From the cell containing the given text, extract its center point as [x, y] coordinate. 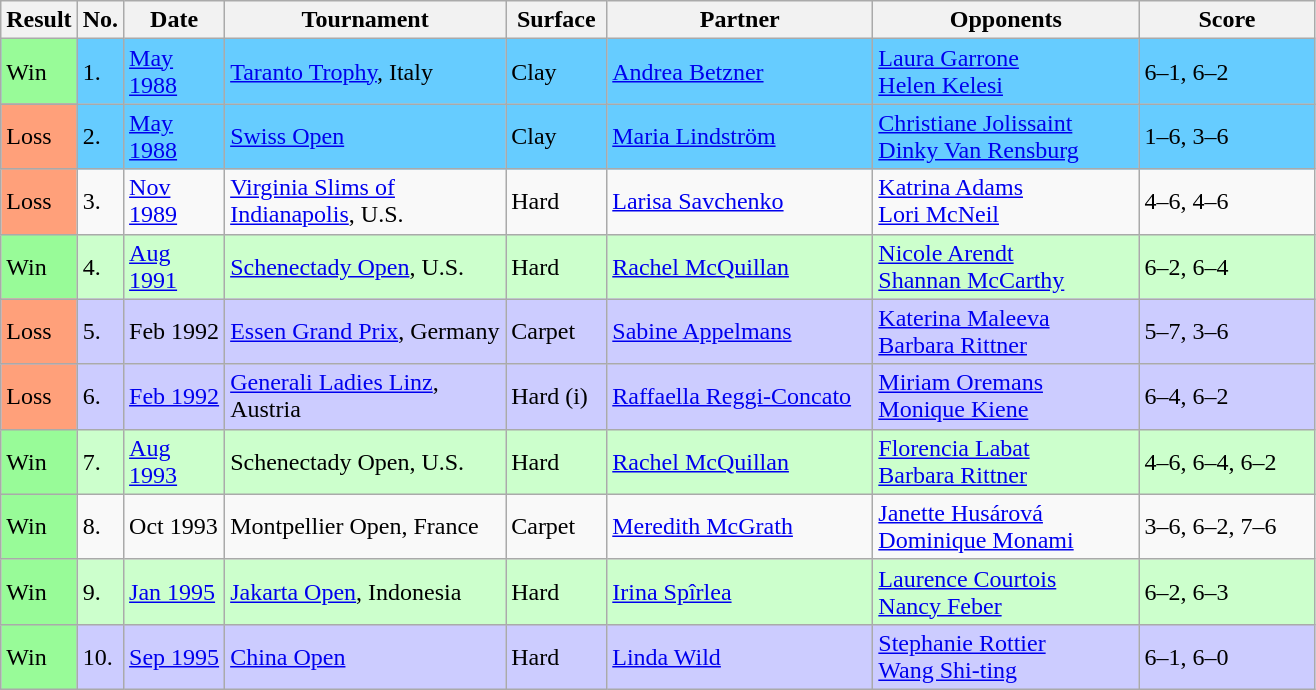
Swiss Open [366, 136]
China Open [366, 656]
Score [1227, 20]
Result [39, 20]
Montpellier Open, France [366, 526]
Oct 1993 [174, 526]
Nicole Arendt Shannan McCarthy [1006, 266]
6. [100, 396]
9. [100, 592]
Essen Grand Prix, Germany [366, 332]
Opponents [1006, 20]
Andrea Betzner [740, 72]
Aug 1991 [174, 266]
Larisa Savchenko [740, 202]
8. [100, 526]
Janette Husárová Dominique Monami [1006, 526]
1. [100, 72]
4–6, 4–6 [1227, 202]
Stephanie Rottier Wang Shi-ting [1006, 656]
5–7, 3–6 [1227, 332]
Christiane Jolissaint Dinky Van Rensburg [1006, 136]
Generali Ladies Linz, Austria [366, 396]
6–2, 6–4 [1227, 266]
Nov 1989 [174, 202]
Hard (i) [556, 396]
Raffaella Reggi-Concato [740, 396]
Irina Spîrlea [740, 592]
Partner [740, 20]
Laura Garrone Helen Kelesi [1006, 72]
Virginia Slims of Indianapolis, U.S. [366, 202]
1–6, 3–6 [1227, 136]
Surface [556, 20]
Jan 1995 [174, 592]
6–1, 6–2 [1227, 72]
3–6, 6–2, 7–6 [1227, 526]
Date [174, 20]
3. [100, 202]
Miriam Oremans Monique Kiene [1006, 396]
Florencia Labat Barbara Rittner [1006, 462]
7. [100, 462]
Tournament [366, 20]
Katerina Maleeva Barbara Rittner [1006, 332]
6–1, 6–0 [1227, 656]
4–6, 6–4, 6–2 [1227, 462]
Taranto Trophy, Italy [366, 72]
2. [100, 136]
Jakarta Open, Indonesia [366, 592]
Laurence Courtois Nancy Feber [1006, 592]
Aug 1993 [174, 462]
Maria Lindström [740, 136]
4. [100, 266]
Katrina Adams Lori McNeil [1006, 202]
Sabine Appelmans [740, 332]
Meredith McGrath [740, 526]
10. [100, 656]
6–4, 6–2 [1227, 396]
5. [100, 332]
Linda Wild [740, 656]
Sep 1995 [174, 656]
6–2, 6–3 [1227, 592]
No. [100, 20]
